Search for the cell housing the specified text and yield its (x, y) center coordinate. 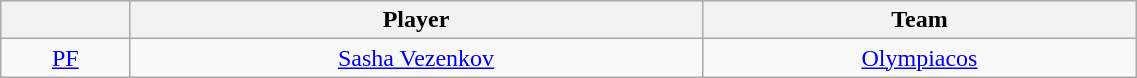
Sasha Vezenkov (416, 58)
PF (66, 58)
Team (920, 20)
Player (416, 20)
Olympiacos (920, 58)
